Determine the (x, y) coordinate at the center of the cell enclosing the given text.  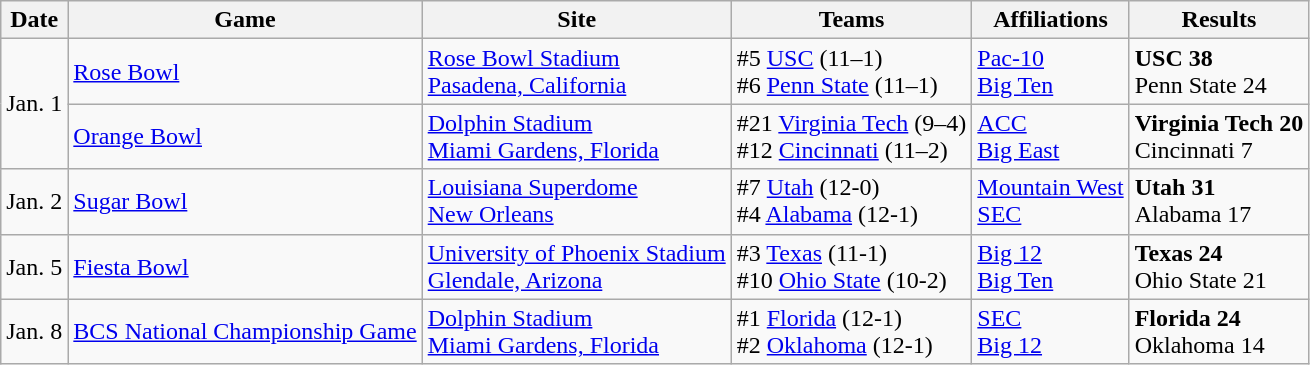
#21 Virginia Tech (9–4)#12 Cincinnati (11–2) (852, 136)
Affiliations (1050, 20)
Utah 31 Alabama 17 (1219, 202)
Big 12Big Ten (1050, 266)
BCS National Championship Game (245, 332)
Rose Bowl StadiumPasadena, California (576, 72)
Mountain WestSEC (1050, 202)
Teams (852, 20)
University of Phoenix StadiumGlendale, Arizona (576, 266)
Pac-10Big Ten (1050, 72)
#1 Florida (12-1)#2 Oklahoma (12-1) (852, 332)
Sugar Bowl (245, 202)
Louisiana SuperdomeNew Orleans (576, 202)
#3 Texas (11-1)#10 Ohio State (10-2) (852, 266)
#5 USC (11–1)#6 Penn State (11–1) (852, 72)
Jan. 8 (34, 332)
Jan. 1 (34, 104)
Game (245, 20)
ACCBig East (1050, 136)
Date (34, 20)
SEC Big 12 (1050, 332)
Fiesta Bowl (245, 266)
Jan. 2 (34, 202)
Site (576, 20)
Florida 24 Oklahoma 14 (1219, 332)
Texas 24 Ohio State 21 (1219, 266)
Jan. 5 (34, 266)
Rose Bowl (245, 72)
Virginia Tech 20 Cincinnati 7 (1219, 136)
Orange Bowl (245, 136)
#7 Utah (12-0)#4 Alabama (12-1) (852, 202)
Results (1219, 20)
USC 38Penn State 24 (1219, 72)
